For the text-containing cell, return its midpoint in [X, Y] coordinate format. 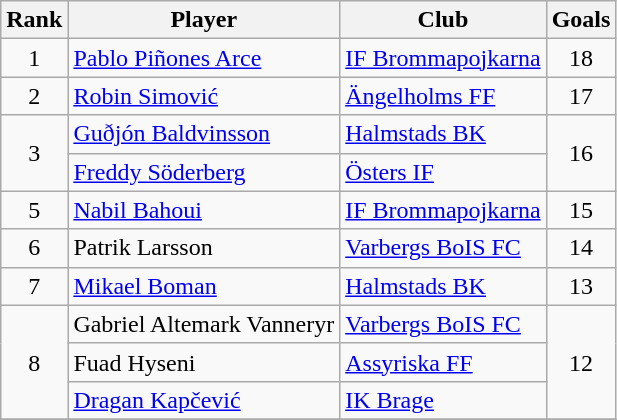
Pablo Piñones Arce [204, 58]
6 [34, 248]
IK Brage [443, 400]
Dragan Kapčević [204, 400]
Club [443, 20]
15 [581, 210]
8 [34, 362]
Robin Simović [204, 96]
Patrik Larsson [204, 248]
16 [581, 153]
Mikael Boman [204, 286]
3 [34, 153]
7 [34, 286]
Östers IF [443, 172]
Guðjón Baldvinsson [204, 134]
17 [581, 96]
Goals [581, 20]
12 [581, 362]
Assyriska FF [443, 362]
18 [581, 58]
5 [34, 210]
Player [204, 20]
Nabil Bahoui [204, 210]
Fuad Hyseni [204, 362]
Gabriel Altemark Vanneryr [204, 324]
Rank [34, 20]
1 [34, 58]
Freddy Söderberg [204, 172]
14 [581, 248]
13 [581, 286]
Ängelholms FF [443, 96]
2 [34, 96]
